Provide the (X, Y) coordinate of the cell's center where the given text is located.  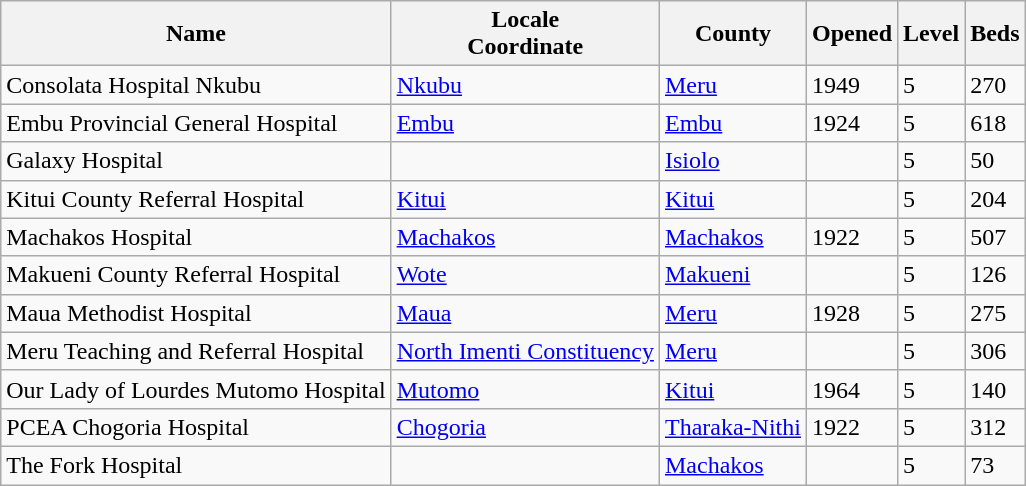
1928 (852, 313)
Opened (852, 34)
Kitui County Referral Hospital (196, 199)
507 (995, 237)
County (732, 34)
50 (995, 161)
204 (995, 199)
The Fork Hospital (196, 465)
Mutomo (525, 389)
Our Lady of Lourdes Mutomo Hospital (196, 389)
275 (995, 313)
PCEA Chogoria Hospital (196, 427)
Galaxy Hospital (196, 161)
Chogoria (525, 427)
1949 (852, 85)
Beds (995, 34)
Maua (525, 313)
306 (995, 351)
73 (995, 465)
Consolata Hospital Nkubu (196, 85)
Level (932, 34)
North Imenti Constituency (525, 351)
Nkubu (525, 85)
Machakos Hospital (196, 237)
Embu Provincial General Hospital (196, 123)
Wote (525, 275)
Makueni (732, 275)
1964 (852, 389)
Name (196, 34)
Tharaka-Nithi (732, 427)
Isiolo (732, 161)
140 (995, 389)
270 (995, 85)
618 (995, 123)
Makueni County Referral Hospital (196, 275)
312 (995, 427)
LocaleCoordinate (525, 34)
Maua Methodist Hospital (196, 313)
Meru Teaching and Referral Hospital (196, 351)
126 (995, 275)
1924 (852, 123)
